From the cell containing the given text, extract its center point as (X, Y) coordinate. 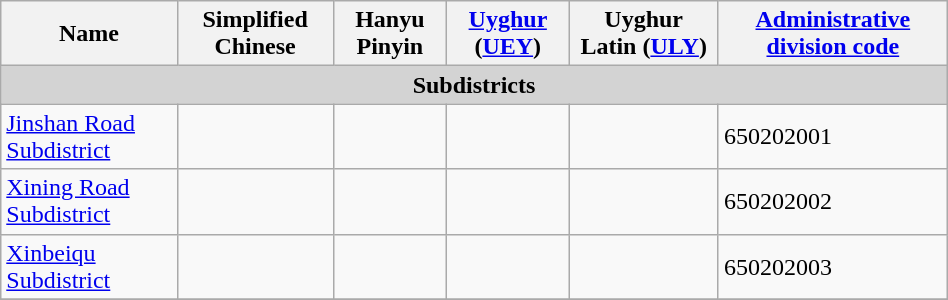
650202003 (832, 266)
Uyghur Latin (ULY) (644, 34)
Simplified Chinese (255, 34)
Jinshan Road Subdistrict (89, 136)
Subdistricts (474, 85)
Uyghur (UEY) (508, 34)
650202001 (832, 136)
Administrative division code (832, 34)
Xinbeiqu Subdistrict (89, 266)
Hanyu Pinyin (390, 34)
Xining Road Subdistrict (89, 202)
Name (89, 34)
650202002 (832, 202)
